Extract the (x, y) coordinate from the center of the cell holding the provided text.  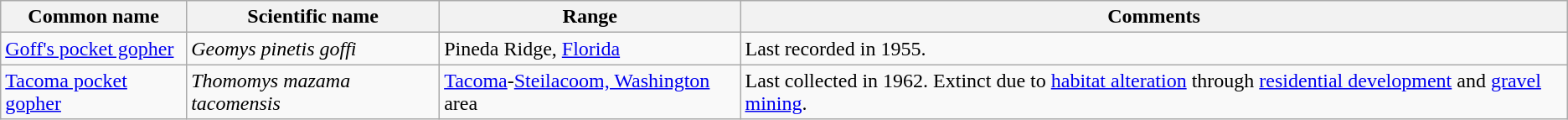
Tacoma pocket gopher (94, 92)
Goff's pocket gopher (94, 49)
Last recorded in 1955. (1154, 49)
Common name (94, 17)
Pineda Ridge, Florida (590, 49)
Scientific name (313, 17)
Last collected in 1962. Extinct due to habitat alteration through residential development and gravel mining. (1154, 92)
Comments (1154, 17)
Thomomys mazama tacomensis (313, 92)
Range (590, 17)
Geomys pinetis goffi (313, 49)
Tacoma-Steilacoom, Washington area (590, 92)
